Output the [x, y] coordinate of the center of the cell containing the given text.  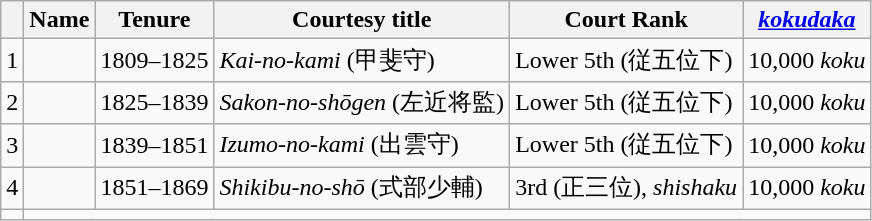
1839–1851 [154, 146]
Courtesy title [362, 20]
kokudaka [807, 20]
4 [12, 188]
1809–1825 [154, 60]
3rd (正三位), shishaku [626, 188]
Izumo-no-kami (出雲守) [362, 146]
Name [60, 20]
2 [12, 102]
Kai-no-kami (甲斐守) [362, 60]
Tenure [154, 20]
1 [12, 60]
Sakon-no-shōgen (左近将監) [362, 102]
Shikibu-no-shō (式部少輔) [362, 188]
3 [12, 146]
1851–1869 [154, 188]
1825–1839 [154, 102]
Court Rank [626, 20]
